Determine the (X, Y) coordinate at the center of the cell enclosing the given text.  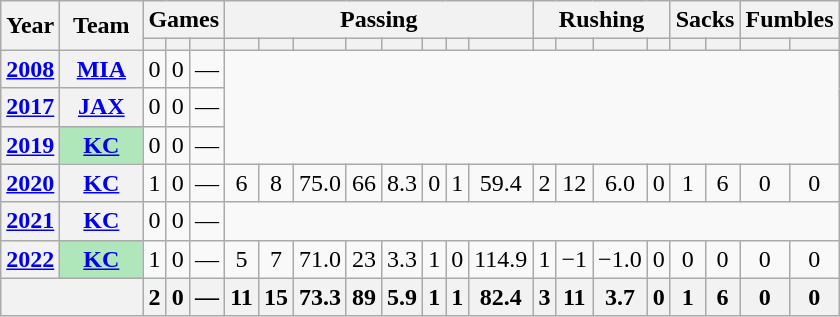
3 (544, 297)
Year (30, 26)
23 (364, 259)
6.0 (620, 183)
7 (276, 259)
66 (364, 183)
59.4 (501, 183)
75.0 (320, 183)
114.9 (501, 259)
2021 (30, 221)
−1 (574, 259)
2008 (30, 69)
8.3 (402, 183)
2017 (30, 107)
Passing (379, 20)
12 (574, 183)
5 (242, 259)
Sacks (705, 20)
MIA (102, 69)
Rushing (602, 20)
Team (102, 26)
2022 (30, 259)
Fumbles (790, 20)
15 (276, 297)
71.0 (320, 259)
2019 (30, 145)
3.7 (620, 297)
2020 (30, 183)
JAX (102, 107)
89 (364, 297)
Games (184, 20)
82.4 (501, 297)
8 (276, 183)
73.3 (320, 297)
3.3 (402, 259)
−1.0 (620, 259)
5.9 (402, 297)
